Identify which cell holds the provided text, then report its (x, y) central coordinate. 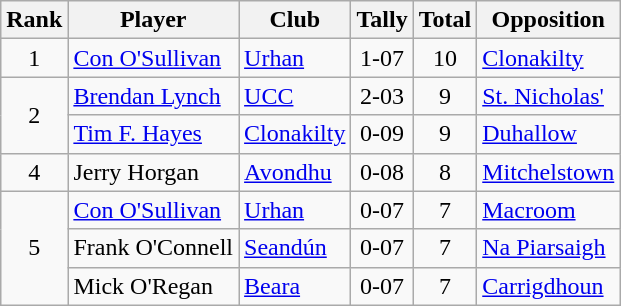
0-08 (382, 172)
Frank O'Connell (154, 248)
Jerry Horgan (154, 172)
Total (445, 20)
2 (34, 115)
Beara (295, 286)
Mitchelstown (548, 172)
Player (154, 20)
8 (445, 172)
Macroom (548, 210)
Carrigdhoun (548, 286)
Na Piarsaigh (548, 248)
1 (34, 58)
Mick O'Regan (154, 286)
1-07 (382, 58)
4 (34, 172)
Tim F. Hayes (154, 134)
Duhallow (548, 134)
UCC (295, 96)
0-09 (382, 134)
Brendan Lynch (154, 96)
2-03 (382, 96)
Rank (34, 20)
Avondhu (295, 172)
10 (445, 58)
5 (34, 248)
St. Nicholas' (548, 96)
Club (295, 20)
Tally (382, 20)
Seandún (295, 248)
Opposition (548, 20)
